Return (x, y) of the center of cell containing provided text 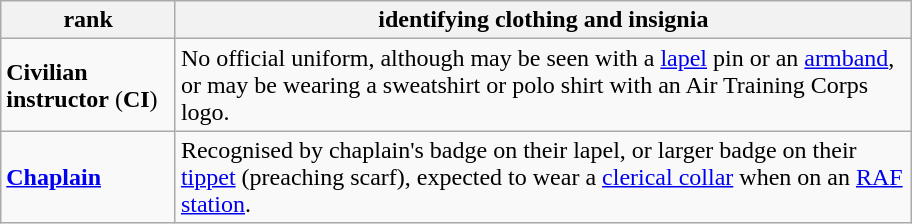
Civilian instructor (CI) (88, 85)
rank (88, 20)
identifying clothing and insignia (543, 20)
Chaplain (88, 177)
